Provide the [X, Y] coordinate of the cell's center where the given text is located.  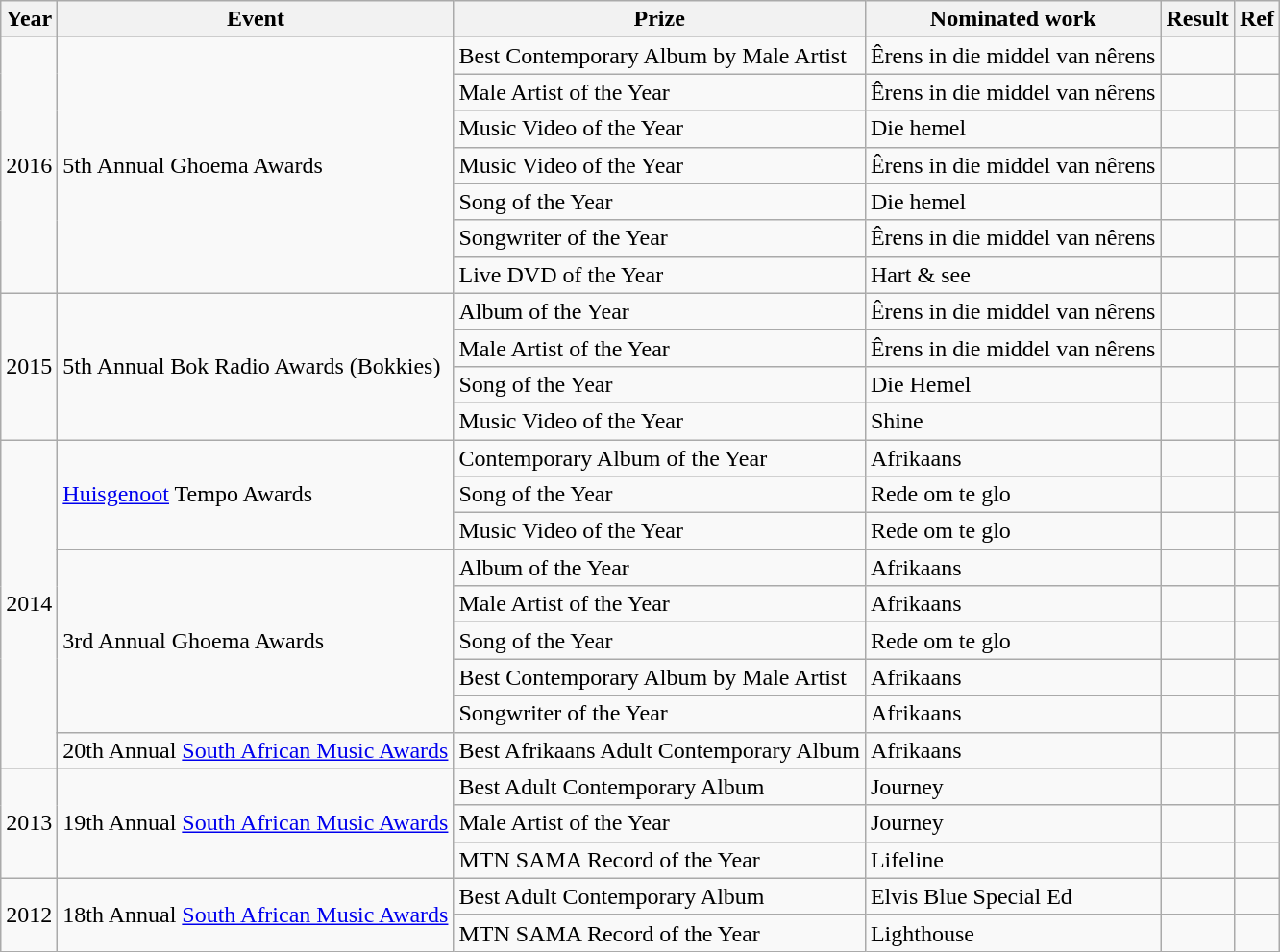
2014 [29, 605]
Ref [1257, 19]
2012 [29, 915]
Event [256, 19]
19th Annual South African Music Awards [256, 823]
Lighthouse [1013, 933]
3rd Annual Ghoema Awards [256, 641]
Huisgenoot Tempo Awards [256, 495]
2013 [29, 823]
18th Annual South African Music Awards [256, 915]
Lifeline [1013, 860]
Nominated work [1013, 19]
Live DVD of the Year [659, 275]
Die Hemel [1013, 384]
5th Annual Bok Radio Awards (Bokkies) [256, 366]
Hart & see [1013, 275]
20th Annual South African Music Awards [256, 750]
Elvis Blue Special Ed [1013, 896]
Prize [659, 19]
5th Annual Ghoema Awards [256, 165]
Result [1197, 19]
Shine [1013, 421]
Year [29, 19]
Best Afrikaans Adult Contemporary Album [659, 750]
2015 [29, 366]
2016 [29, 165]
Contemporary Album of the Year [659, 458]
